Detect which cell encompasses the target text, then output its [x, y] center coordinate. 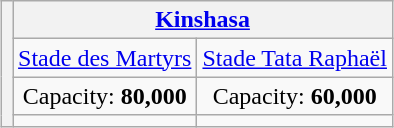
Kinshasa [203, 20]
Stade des Martyrs [105, 58]
Capacity: 60,000 [295, 96]
Capacity: 80,000 [105, 96]
Stade Tata Raphaël [295, 58]
